Capture the cell that displays the provided text and extract its (x, y) central coordinate. 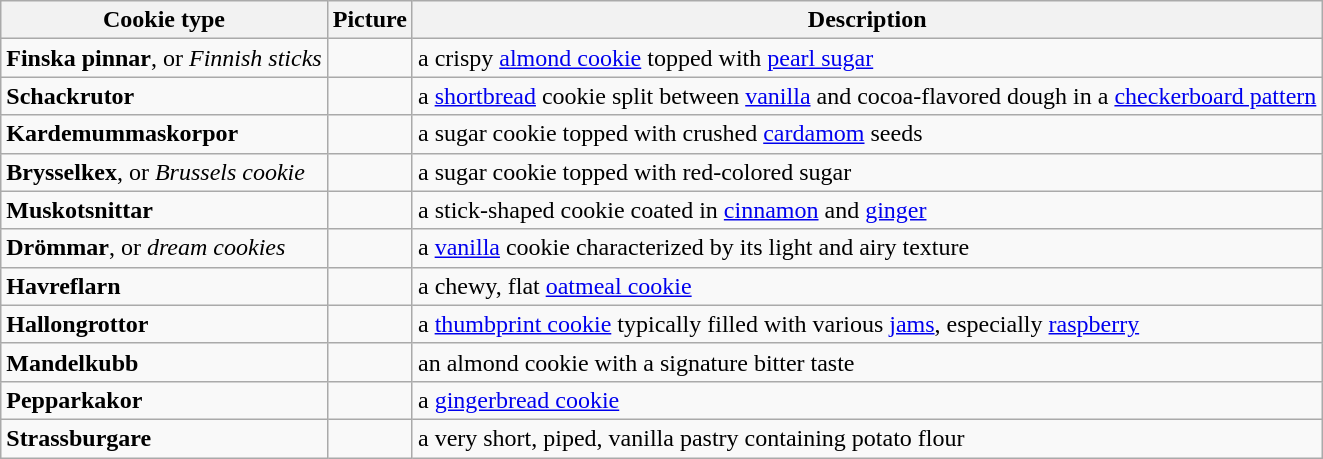
a crispy almond cookie topped with pearl sugar (866, 58)
Havreflarn (164, 286)
a chewy, flat oatmeal cookie (866, 286)
Finska pinnar, or Finnish sticks (164, 58)
Kardemummaskorpor (164, 134)
Cookie type (164, 20)
Drömmar, or dream cookies (164, 248)
Schackrutor (164, 96)
a vanilla cookie characterized by its light and airy texture (866, 248)
a thumbprint cookie typically filled with various jams, especially raspberry (866, 324)
Mandelkubb (164, 362)
Pepparkakor (164, 400)
a gingerbread cookie (866, 400)
Brysselkex, or Brussels cookie (164, 172)
an almond cookie with a signature bitter taste (866, 362)
Strassburgare (164, 438)
Muskotsnittar (164, 210)
a sugar cookie topped with red-colored sugar (866, 172)
Picture (370, 20)
a sugar cookie topped with crushed cardamom seeds (866, 134)
a stick-shaped cookie coated in cinnamon and ginger (866, 210)
Description (866, 20)
a shortbread cookie split between vanilla and cocoa-flavored dough in a checkerboard pattern (866, 96)
Hallongrottor (164, 324)
a very short, piped, vanilla pastry containing potato flour (866, 438)
